Return the [x, y] coordinate for the center point of the cell that contains the specified text.  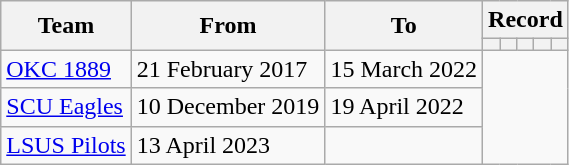
SCU Eagles [66, 107]
21 February 2017 [228, 69]
OKC 1889 [66, 69]
15 March 2022 [404, 69]
19 April 2022 [404, 107]
10 December 2019 [228, 107]
Record [526, 20]
From [228, 26]
LSUS Pilots [66, 145]
13 April 2023 [228, 145]
Team [66, 26]
To [404, 26]
